From the cell containing the given text, extract its center point as (X, Y) coordinate. 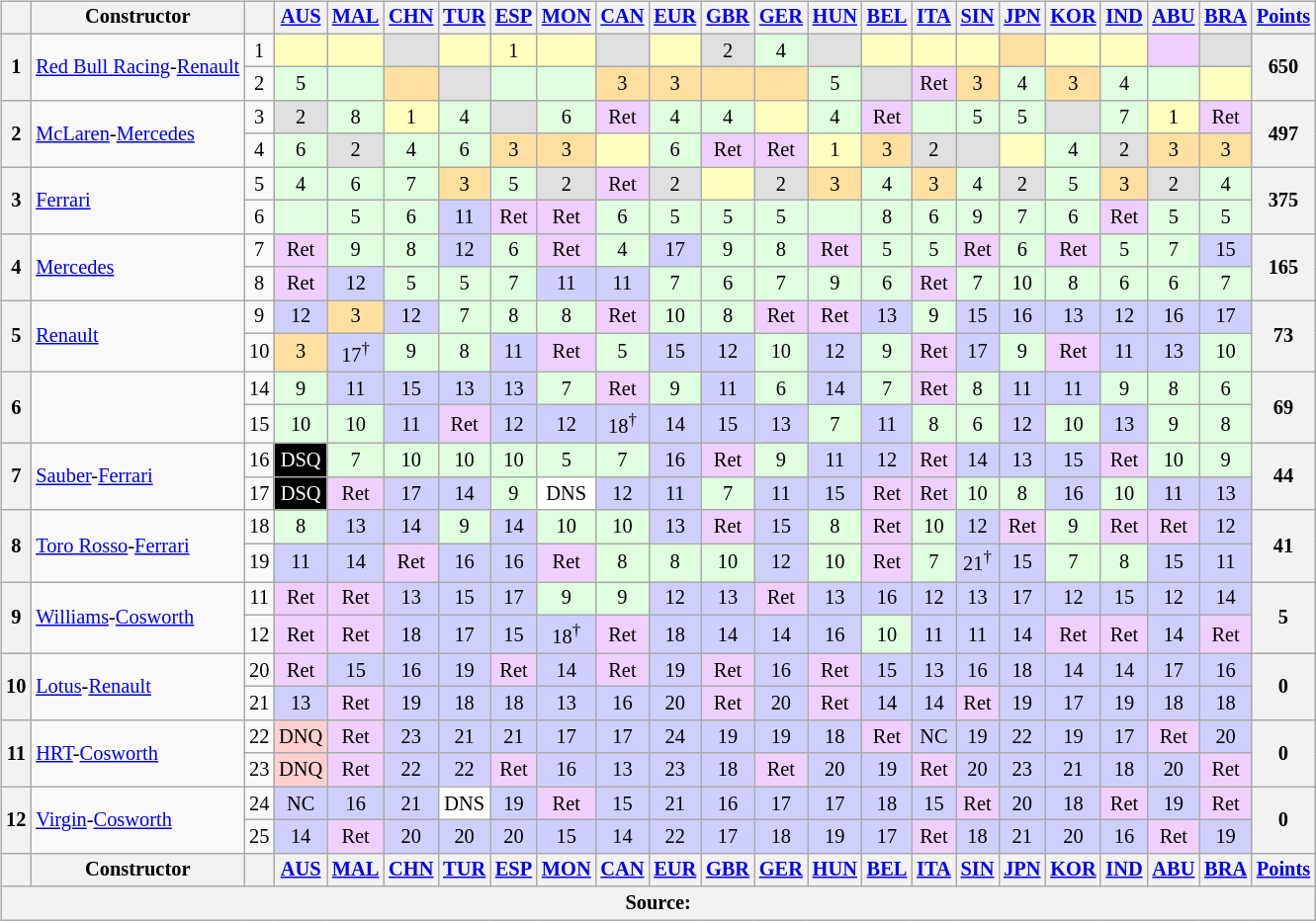
69 (1283, 407)
375 (1283, 200)
650 (1283, 67)
Red Bull Racing-Renault (137, 67)
73 (1283, 336)
Renault (137, 336)
Toro Rosso-Ferrari (137, 545)
HRT-Cosworth (137, 753)
25 (259, 837)
Source: (658, 903)
Sauber-Ferrari (137, 476)
17† (356, 352)
44 (1283, 476)
Ferrari (137, 200)
Williams-Cosworth (137, 619)
McLaren-Mercedes (137, 134)
41 (1283, 545)
Mercedes (137, 267)
165 (1283, 267)
21† (978, 563)
Lotus-Renault (137, 686)
497 (1283, 134)
Virgin-Cosworth (137, 820)
